For the text-containing cell, return its midpoint in [X, Y] coordinate format. 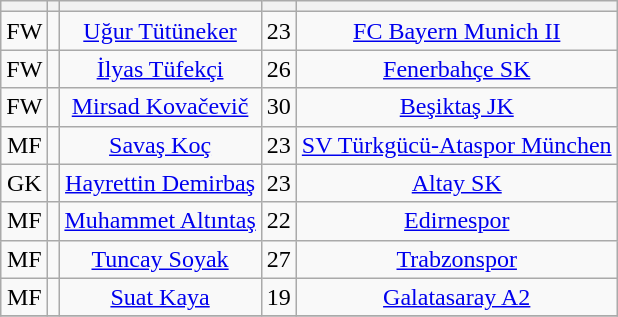
Beşiktaş JK [456, 107]
Mirsad Kovačevič [160, 107]
Savaş Koç [160, 145]
22 [278, 221]
FC Bayern Munich II [456, 31]
Galatasaray A2 [456, 297]
Hayrettin Demirbaş [160, 183]
Trabzonspor [456, 259]
Muhammet Altıntaş [160, 221]
Edirnespor [456, 221]
Fenerbahçe SK [456, 69]
GK [24, 183]
19 [278, 297]
30 [278, 107]
Suat Kaya [160, 297]
26 [278, 69]
SV Türkgücü-Ataspor München [456, 145]
27 [278, 259]
İlyas Tüfekçi [160, 69]
Tuncay Soyak [160, 259]
Altay SK [456, 183]
Uğur Tütüneker [160, 31]
